Search for the cell housing the specified text and yield its (X, Y) center coordinate. 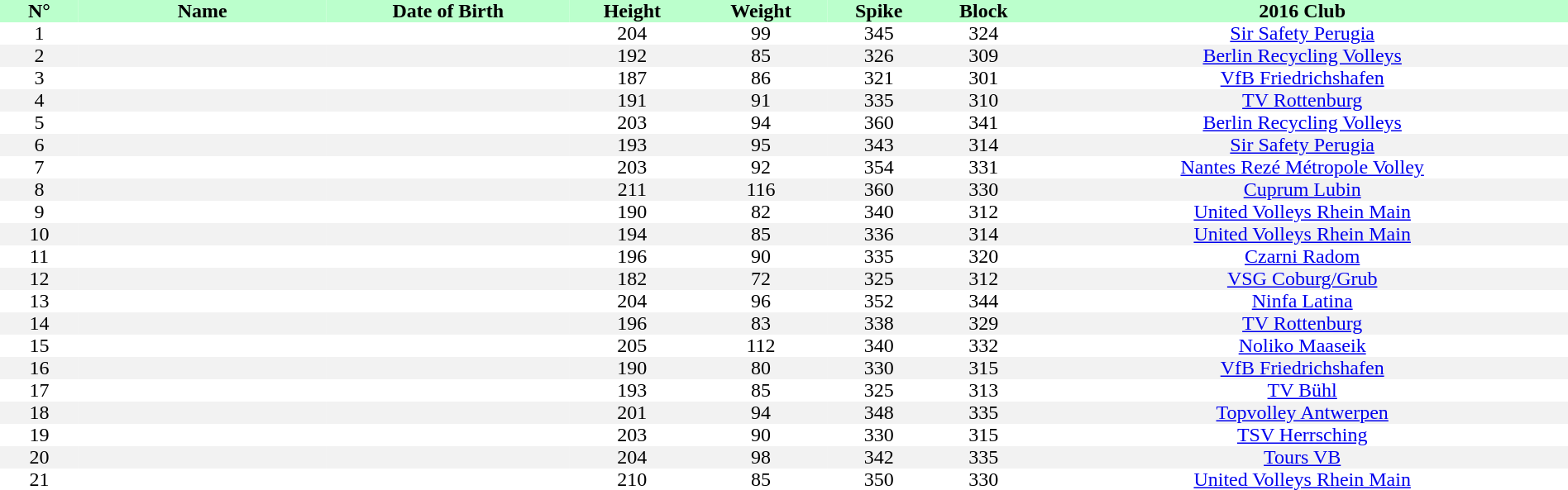
VSG Coburg/Grub (1302, 279)
112 (761, 345)
320 (983, 256)
191 (632, 101)
331 (983, 167)
9 (40, 212)
205 (632, 345)
187 (632, 78)
201 (632, 413)
326 (878, 56)
354 (878, 167)
86 (761, 78)
345 (878, 33)
336 (878, 235)
10 (40, 235)
TSV Herrsching (1302, 435)
83 (761, 324)
341 (983, 122)
72 (761, 279)
343 (878, 145)
192 (632, 56)
14 (40, 324)
91 (761, 101)
98 (761, 458)
5 (40, 122)
329 (983, 324)
211 (632, 190)
16 (40, 369)
95 (761, 145)
TV Bühl (1302, 390)
12 (40, 279)
342 (878, 458)
3 (40, 78)
4 (40, 101)
338 (878, 324)
Topvolley Antwerpen (1302, 413)
82 (761, 212)
301 (983, 78)
Ninfa Latina (1302, 301)
17 (40, 390)
Czarni Radom (1302, 256)
7 (40, 167)
19 (40, 435)
13 (40, 301)
11 (40, 256)
99 (761, 33)
344 (983, 301)
Date of Birth (448, 12)
116 (761, 190)
2016 Club (1302, 12)
324 (983, 33)
96 (761, 301)
80 (761, 369)
18 (40, 413)
310 (983, 101)
Noliko Maaseik (1302, 345)
Spike (878, 12)
Weight (761, 12)
92 (761, 167)
Nantes Rezé Métropole Volley (1302, 167)
313 (983, 390)
Block (983, 12)
N° (40, 12)
321 (878, 78)
182 (632, 279)
15 (40, 345)
20 (40, 458)
332 (983, 345)
Tours VB (1302, 458)
1 (40, 33)
2 (40, 56)
Cuprum Lubin (1302, 190)
Name (203, 12)
348 (878, 413)
309 (983, 56)
6 (40, 145)
Height (632, 12)
352 (878, 301)
194 (632, 235)
8 (40, 190)
